Scan for the cell matching the given text and deliver its (X, Y) coordinate at center. 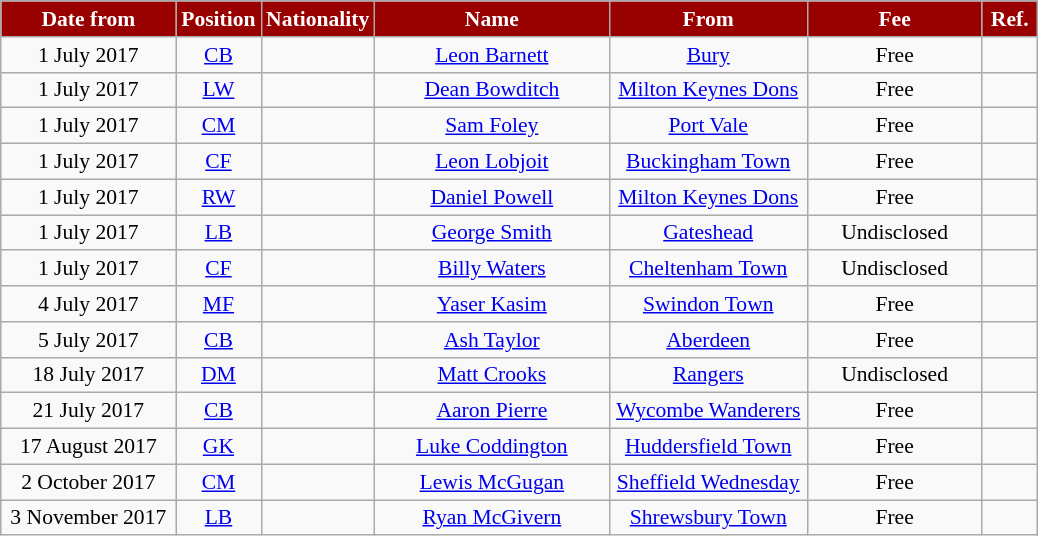
Aberdeen (708, 340)
5 July 2017 (88, 340)
DM (218, 375)
3 November 2017 (88, 518)
MF (218, 304)
From (708, 19)
Nationality (318, 19)
Ash Taylor (492, 340)
Lewis McGugan (492, 482)
Billy Waters (492, 269)
Bury (708, 55)
21 July 2017 (88, 411)
Date from (88, 19)
Sam Foley (492, 126)
GK (218, 447)
Shrewsbury Town (708, 518)
Ref. (1010, 19)
Gateshead (708, 233)
Buckingham Town (708, 162)
Position (218, 19)
18 July 2017 (88, 375)
Leon Barnett (492, 55)
Ryan McGivern (492, 518)
Swindon Town (708, 304)
Yaser Kasim (492, 304)
Matt Crooks (492, 375)
2 October 2017 (88, 482)
Huddersfield Town (708, 447)
Cheltenham Town (708, 269)
Leon Lobjoit (492, 162)
Port Vale (708, 126)
Daniel Powell (492, 197)
LW (218, 90)
Sheffield Wednesday (708, 482)
George Smith (492, 233)
Fee (894, 19)
17 August 2017 (88, 447)
Aaron Pierre (492, 411)
Dean Bowditch (492, 90)
Luke Coddington (492, 447)
RW (218, 197)
Wycombe Wanderers (708, 411)
4 July 2017 (88, 304)
Name (492, 19)
Rangers (708, 375)
